Determine the (x, y) coordinate at the center of the cell enclosing the given text.  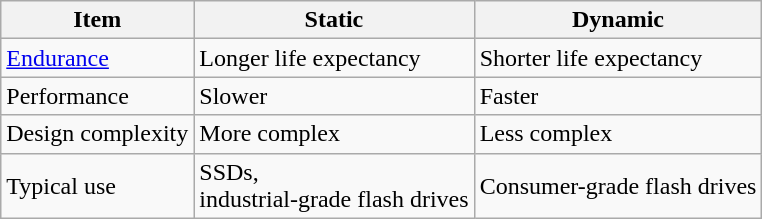
SSDs, industrial-grade flash drives (334, 186)
Item (98, 20)
Design complexity (98, 134)
Consumer-grade flash drives (618, 186)
Endurance (98, 58)
Performance (98, 96)
Less complex (618, 134)
Typical use (98, 186)
Slower (334, 96)
Longer life expectancy (334, 58)
Dynamic (618, 20)
Static (334, 20)
More complex (334, 134)
Shorter life expectancy (618, 58)
Faster (618, 96)
